Capture the cell that displays the provided text and extract its [X, Y] central coordinate. 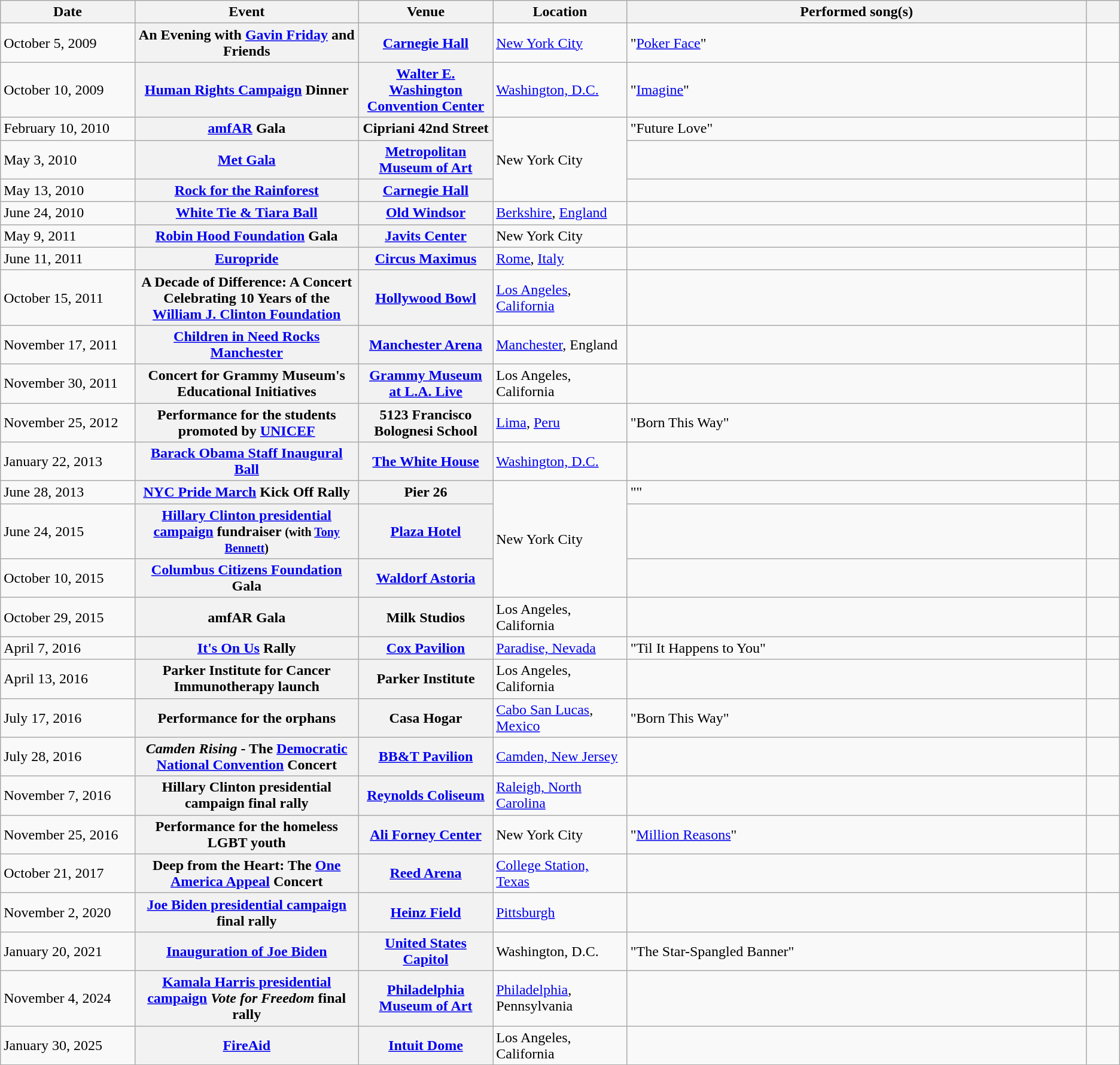
June 24, 2010 [68, 213]
The White House [425, 462]
Metropolitan Museum of Art [425, 159]
November 4, 2024 [68, 998]
Philadelphia Museum of Art [425, 998]
5123 Francisco Bolognesi School [425, 422]
It's On Us Rally [246, 648]
Barack Obama Staff Inaugural Ball [246, 462]
"Imagine" [857, 90]
"Til It Happens to You" [857, 648]
Grammy Museum at L.A. Live [425, 383]
July 28, 2016 [68, 756]
Camden Rising - The Democratic National Convention Concert [246, 756]
Heinz Field [425, 912]
Ali Forney Center [425, 834]
Performance for the homeless LGBT youth [246, 834]
College Station, Texas [560, 874]
Hillary Clinton presidential campaign final rally [246, 796]
June 28, 2013 [68, 492]
Hillary Clinton presidential campaign fundraiser (with Tony Bennett) [246, 531]
Inauguration of Joe Biden [246, 951]
Manchester Arena [425, 345]
Cox Pavilion [425, 648]
February 10, 2010 [68, 129]
Location [560, 12]
BB&T Pavilion [425, 756]
Parker Institute for Cancer Immunotherapy launch [246, 678]
Venue [425, 12]
Deep from the Heart: The One America Appeal Concert [246, 874]
Intuit Dome [425, 1045]
January 30, 2025 [68, 1045]
November 2, 2020 [68, 912]
Children in Need Rocks Manchester [246, 345]
June 24, 2015 [68, 531]
October 29, 2015 [68, 617]
Event [246, 12]
Cipriani 42nd Street [425, 129]
Pier 26 [425, 492]
Casa Hogar [425, 718]
April 7, 2016 [68, 648]
January 22, 2013 [68, 462]
United States Capitol [425, 951]
May 13, 2010 [68, 190]
October 10, 2015 [68, 578]
Date [68, 12]
Europride [246, 258]
Kamala Harris presidential campaign Vote for Freedom final rally [246, 998]
May 3, 2010 [68, 159]
Concert for Grammy Museum's Educational Initiatives [246, 383]
April 13, 2016 [68, 678]
June 11, 2011 [68, 258]
Joe Biden presidential campaign final rally [246, 912]
Plaza Hotel [425, 531]
Circus Maximus [425, 258]
An Evening with Gavin Friday and Friends [246, 43]
NYC Pride March Kick Off Rally [246, 492]
May 9, 2011 [68, 236]
Parker Institute [425, 678]
Human Rights Campaign Dinner [246, 90]
Performance for the students promoted by UNICEF [246, 422]
"Poker Face" [857, 43]
Philadelphia, Pennsylvania [560, 998]
Performed song(s) [857, 12]
Reynolds Coliseum [425, 796]
October 15, 2011 [68, 297]
July 17, 2016 [68, 718]
Columbus Citizens Foundation Gala [246, 578]
Manchester, England [560, 345]
Rock for the Rainforest [246, 190]
"" [857, 492]
October 21, 2017 [68, 874]
Reed Arena [425, 874]
Pittsburgh [560, 912]
Milk Studios [425, 617]
October 5, 2009 [68, 43]
Camden, New Jersey [560, 756]
"Future Love" [857, 129]
A Decade of Difference: A Concert Celebrating 10 Years of the William J. Clinton Foundation [246, 297]
"The Star-Spangled Banner" [857, 951]
Rome, Italy [560, 258]
Walter E. Washington Convention Center [425, 90]
FireAid [246, 1045]
Waldorf Astoria [425, 578]
Cabo San Lucas, Mexico [560, 718]
November 17, 2011 [68, 345]
Raleigh, North Carolina [560, 796]
October 10, 2009 [68, 90]
Met Gala [246, 159]
Paradise, Nevada [560, 648]
Performance for the orphans [246, 718]
Robin Hood Foundation Gala [246, 236]
White Tie & Tiara Ball [246, 213]
Old Windsor [425, 213]
Berkshire, England [560, 213]
January 20, 2021 [68, 951]
Lima, Peru [560, 422]
Javits Center [425, 236]
Hollywood Bowl [425, 297]
November 25, 2016 [68, 834]
November 25, 2012 [68, 422]
November 7, 2016 [68, 796]
"Million Reasons" [857, 834]
November 30, 2011 [68, 383]
